Extract the (X, Y) coordinate from the center of the cell holding the provided text.  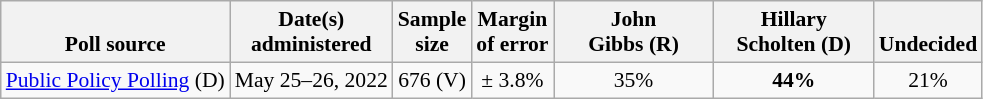
Date(s)administered (312, 32)
± 3.8% (512, 80)
HillaryScholten (D) (794, 32)
Samplesize (432, 32)
Undecided (928, 32)
676 (V) (432, 80)
Poll source (116, 32)
Marginof error (512, 32)
JohnGibbs (R) (634, 32)
35% (634, 80)
May 25–26, 2022 (312, 80)
21% (928, 80)
44% (794, 80)
Public Policy Polling (D) (116, 80)
